Search for the cell housing the specified text and yield its (x, y) center coordinate. 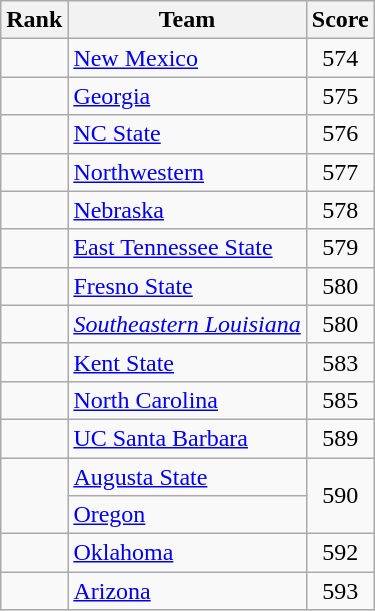
579 (340, 248)
Georgia (187, 96)
Team (187, 20)
589 (340, 438)
590 (340, 496)
593 (340, 591)
Augusta State (187, 477)
575 (340, 96)
UC Santa Barbara (187, 438)
NC State (187, 134)
Score (340, 20)
Nebraska (187, 210)
Kent State (187, 362)
Oregon (187, 515)
577 (340, 172)
Northwestern (187, 172)
Southeastern Louisiana (187, 324)
Fresno State (187, 286)
North Carolina (187, 400)
574 (340, 58)
585 (340, 400)
592 (340, 553)
Rank (34, 20)
East Tennessee State (187, 248)
576 (340, 134)
583 (340, 362)
Oklahoma (187, 553)
578 (340, 210)
New Mexico (187, 58)
Arizona (187, 591)
